Find where the given text appears and provide that cell's center as [X, Y] coordinate. 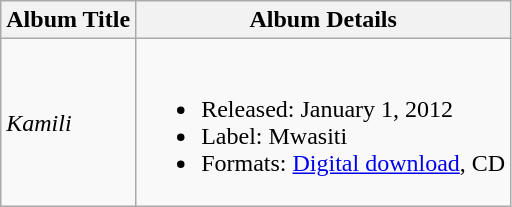
Album Details [324, 20]
Kamili [68, 122]
Released: January 1, 2012Label: MwasitiFormats: Digital download, CD [324, 122]
Album Title [68, 20]
